Capture the cell that displays the provided text and extract its [X, Y] central coordinate. 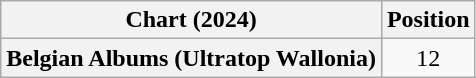
12 [428, 58]
Chart (2024) [192, 20]
Position [428, 20]
Belgian Albums (Ultratop Wallonia) [192, 58]
